Provide the (X, Y) coordinate of the cell's center where the given text is located.  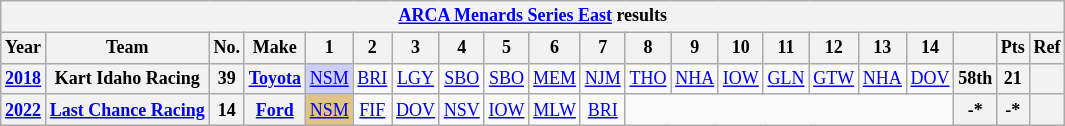
12 (834, 48)
10 (740, 48)
2 (372, 48)
1 (329, 48)
13 (882, 48)
Kart Idaho Racing (127, 78)
FIF (372, 110)
Team (127, 48)
MLW (555, 110)
21 (1014, 78)
LGY (416, 78)
58th (976, 78)
Last Chance Racing (127, 110)
Make (274, 48)
No. (226, 48)
ARCA Menards Series East results (533, 16)
Ford (274, 110)
Year (24, 48)
2022 (24, 110)
Ref (1047, 48)
3 (416, 48)
4 (462, 48)
GTW (834, 78)
6 (555, 48)
5 (506, 48)
GLN (786, 78)
8 (648, 48)
NSV (462, 110)
NJM (602, 78)
39 (226, 78)
7 (602, 48)
2018 (24, 78)
Pts (1014, 48)
11 (786, 48)
THO (648, 78)
Toyota (274, 78)
MEM (555, 78)
9 (695, 48)
